Pinpoint the cell where the given text exists, returning its [X, Y] midpoint coordinate. 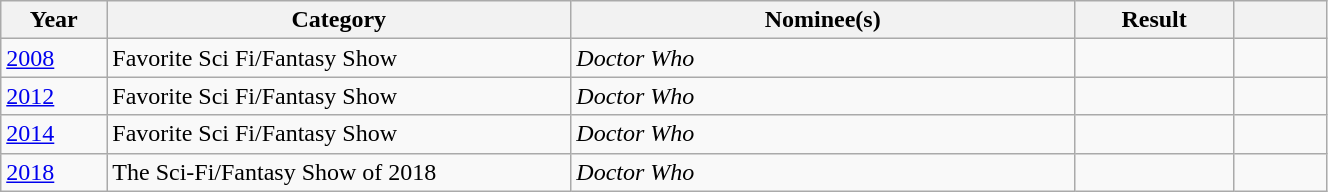
The Sci-Fi/Fantasy Show of 2018 [339, 172]
2018 [54, 172]
2008 [54, 58]
2014 [54, 134]
Category [339, 20]
Result [1154, 20]
Year [54, 20]
2012 [54, 96]
Nominee(s) [823, 20]
